Return the (X, Y) coordinate for the center point of the cell that contains the specified text.  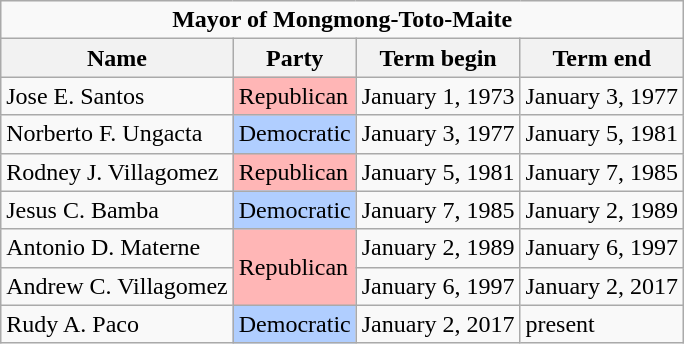
Party (294, 58)
Term begin (438, 58)
Andrew C. Villagomez (117, 286)
Norberto F. Ungacta (117, 134)
January 1, 1973 (438, 96)
Rodney J. Villagomez (117, 172)
Mayor of Mongmong-Toto-Maite (342, 20)
Term end (602, 58)
Jesus C. Bamba (117, 210)
present (602, 324)
Antonio D. Materne (117, 248)
Jose E. Santos (117, 96)
Rudy A. Paco (117, 324)
Name (117, 58)
